Find where the given text appears and provide that cell's center as (x, y) coordinate. 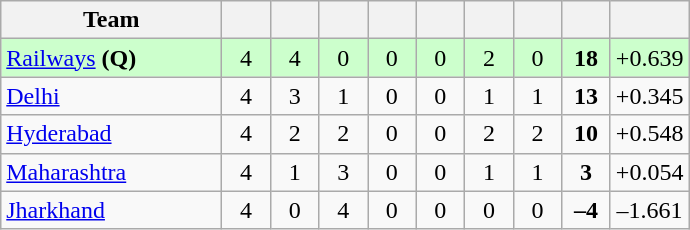
+0.639 (650, 58)
13 (586, 96)
Team (112, 20)
–4 (586, 210)
18 (586, 58)
Delhi (112, 96)
Railways (Q) (112, 58)
Hyderabad (112, 134)
+0.054 (650, 172)
–1.661 (650, 210)
+0.548 (650, 134)
Jharkhand (112, 210)
+0.345 (650, 96)
Maharashtra (112, 172)
10 (586, 134)
